Output the (x, y) coordinate of the center of the cell containing the given text.  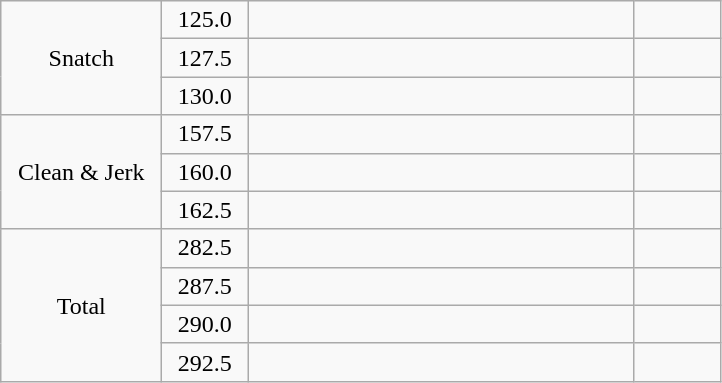
Clean & Jerk (82, 172)
282.5 (205, 248)
287.5 (205, 286)
290.0 (205, 324)
Total (82, 305)
160.0 (205, 172)
127.5 (205, 58)
125.0 (205, 20)
157.5 (205, 134)
162.5 (205, 210)
130.0 (205, 96)
Snatch (82, 58)
292.5 (205, 362)
